Pinpoint the cell where the given text exists, returning its [x, y] midpoint coordinate. 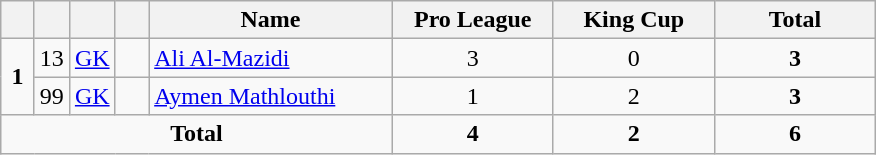
Aymen Mathlouthi [271, 96]
0 [634, 58]
Ali Al-Mazidi [271, 58]
6 [794, 134]
4 [472, 134]
Pro League [472, 20]
13 [52, 58]
Name [271, 20]
99 [52, 96]
King Cup [634, 20]
